Extract the (x, y) coordinate from the center of the cell holding the provided text.  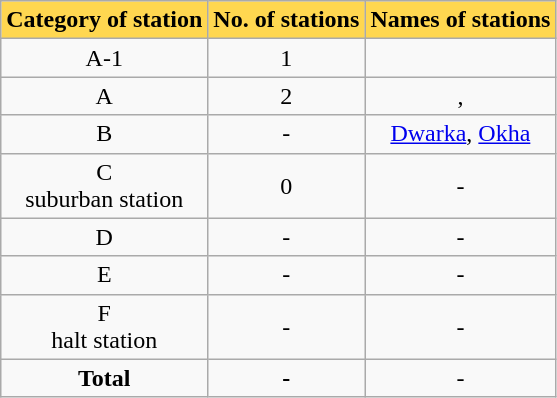
1 (286, 58)
, (460, 96)
Dwarka, Okha (460, 134)
A-1 (104, 58)
Names of stations (460, 20)
Fhalt station (104, 326)
E (104, 275)
2 (286, 96)
A (104, 96)
Total (104, 378)
Category of station (104, 20)
0 (286, 186)
Csuburban station (104, 186)
B (104, 134)
D (104, 237)
No. of stations (286, 20)
